Provide the [x, y] coordinate of the cell's center where the given text is located.  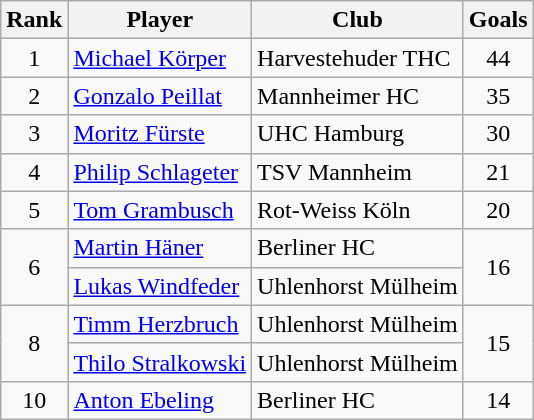
6 [34, 267]
35 [498, 96]
Gonzalo Peillat [160, 96]
Player [160, 20]
Anton Ebeling [160, 400]
UHC Hamburg [358, 134]
20 [498, 210]
Rank [34, 20]
8 [34, 343]
Mannheimer HC [358, 96]
15 [498, 343]
Martin Häner [160, 248]
Michael Körper [160, 58]
5 [34, 210]
44 [498, 58]
Rot-Weiss Köln [358, 210]
3 [34, 134]
Club [358, 20]
2 [34, 96]
1 [34, 58]
Philip Schlageter [160, 172]
Lukas Windfeder [160, 286]
10 [34, 400]
14 [498, 400]
Timm Herzbruch [160, 324]
Moritz Fürste [160, 134]
Harvestehuder THC [358, 58]
Thilo Stralkowski [160, 362]
Tom Grambusch [160, 210]
Goals [498, 20]
16 [498, 267]
21 [498, 172]
30 [498, 134]
TSV Mannheim [358, 172]
4 [34, 172]
